Determine the (x, y) coordinate at the center of the cell enclosing the given text.  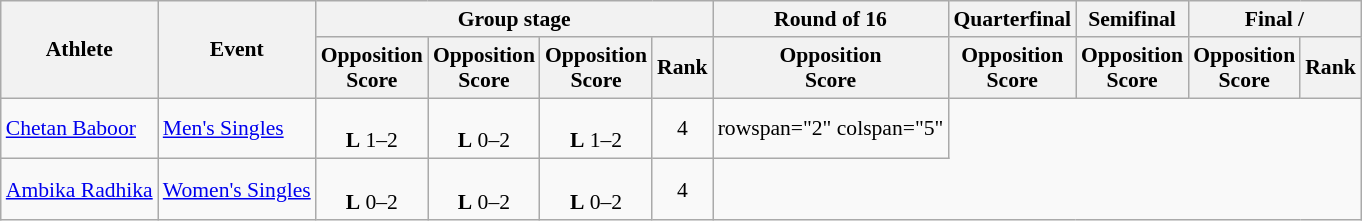
Men's Singles (237, 128)
Group stage (514, 19)
rowspan="2" colspan="5" (831, 128)
Chetan Baboor (80, 128)
Semifinal (1132, 19)
Final / (1274, 19)
Round of 16 (831, 19)
Ambika Radhika (80, 190)
Athlete (80, 50)
Quarterfinal (1012, 19)
Event (237, 50)
Women's Singles (237, 190)
